Locate the cell with the specified text and output its (X, Y) center coordinate. 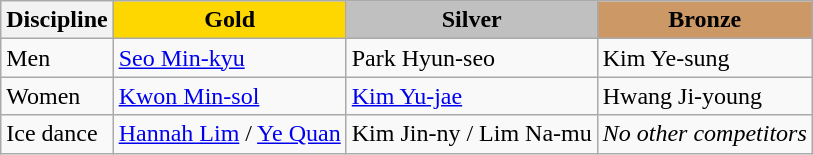
Gold (230, 20)
Women (57, 96)
Kwon Min-sol (230, 96)
No other competitors (704, 134)
Kim Yu-jae (472, 96)
Kim Jin-ny / Lim Na-mu (472, 134)
Hannah Lim / Ye Quan (230, 134)
Bronze (704, 20)
Seo Min-kyu (230, 58)
Silver (472, 20)
Men (57, 58)
Ice dance (57, 134)
Hwang Ji-young (704, 96)
Park Hyun-seo (472, 58)
Kim Ye-sung (704, 58)
Discipline (57, 20)
